Search for the cell housing the specified text and yield its (X, Y) center coordinate. 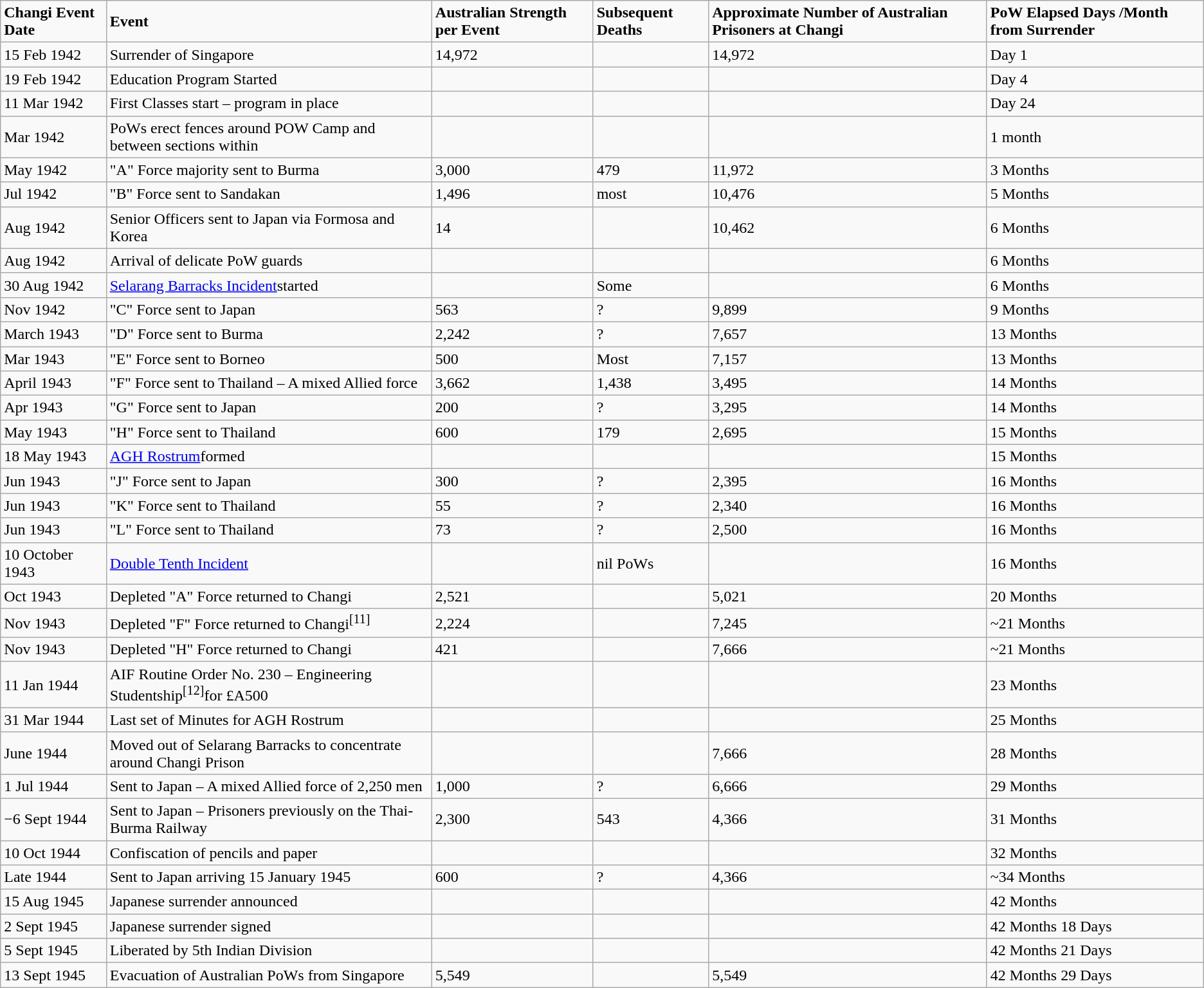
Day 1 (1095, 55)
Depleted "A" Force returned to Changi (269, 596)
7,245 (848, 623)
Most (651, 358)
11,972 (848, 170)
7,657 (848, 334)
Arrival of delicate PoW guards (269, 261)
5 Sept 1945 (53, 951)
Changi Event Date (53, 22)
"F" Force sent to Thailand – A mixed Allied force (269, 383)
9 Months (1095, 309)
3,000 (512, 170)
25 Months (1095, 720)
11 Jan 1944 (53, 685)
Liberated by 5th Indian Division (269, 951)
55 (512, 506)
30 Aug 1942 (53, 285)
2,224 (512, 623)
Approximate Number of Australian Prisoners at Changi (848, 22)
15 Feb 1942 (53, 55)
"A" Force majority sent to Burma (269, 170)
Education Program Started (269, 79)
Evacuation of Australian PoWs from Singapore (269, 975)
11 Mar 1942 (53, 104)
1,496 (512, 194)
Mar 1943 (53, 358)
19 Feb 1942 (53, 79)
"L" Force sent to Thailand (269, 530)
2,500 (848, 530)
2,340 (848, 506)
Double Tenth Incident (269, 563)
200 (512, 408)
Confiscation of pencils and paper (269, 853)
563 (512, 309)
3 Months (1095, 170)
10 October 1943 (53, 563)
"J" Force sent to Japan (269, 481)
7,157 (848, 358)
~34 Months (1095, 877)
479 (651, 170)
Day 24 (1095, 104)
5,021 (848, 596)
543 (651, 819)
28 Months (1095, 753)
2 Sept 1945 (53, 926)
18 May 1943 (53, 457)
10,462 (848, 228)
Jul 1942 (53, 194)
"E" Force sent to Borneo (269, 358)
Australian Strength per Event (512, 22)
most (651, 194)
Apr 1943 (53, 408)
42 Months 21 Days (1095, 951)
23 Months (1095, 685)
−6 Sept 1944 (53, 819)
Depleted "H" Force returned to Changi (269, 650)
Late 1944 (53, 877)
AGH Rostrumformed (269, 457)
"D" Force sent to Burma (269, 334)
300 (512, 481)
Sent to Japan arriving 15 January 1945 (269, 877)
1 month (1095, 136)
5 Months (1095, 194)
42 Months 29 Days (1095, 975)
Senior Officers sent to Japan via Formosa and Korea (269, 228)
42 Months 18 Days (1095, 926)
9,899 (848, 309)
42 Months (1095, 902)
15 Aug 1945 (53, 902)
2,242 (512, 334)
Sent to Japan – Prisoners previously on the Thai-Burma Railway (269, 819)
May 1942 (53, 170)
"C" Force sent to Japan (269, 309)
13 Sept 1945 (53, 975)
20 Months (1095, 596)
73 (512, 530)
PoWs erect fences around POW Camp and between sections within (269, 136)
3,295 (848, 408)
Event (269, 22)
June 1944 (53, 753)
29 Months (1095, 786)
Oct 1943 (53, 596)
May 1943 (53, 432)
First Classes start – program in place (269, 104)
1,438 (651, 383)
Last set of Minutes for AGH Rostrum (269, 720)
Depleted "F" Force returned to Changi[11] (269, 623)
6,666 (848, 786)
Day 4 (1095, 79)
Subsequent Deaths (651, 22)
179 (651, 432)
421 (512, 650)
Japanese surrender announced (269, 902)
2,521 (512, 596)
March 1943 (53, 334)
2,395 (848, 481)
"G" Force sent to Japan (269, 408)
1,000 (512, 786)
2,695 (848, 432)
Surrender of Singapore (269, 55)
"H" Force sent to Thailand (269, 432)
Japanese surrender signed (269, 926)
nil PoWs (651, 563)
PoW Elapsed Days /Month from Surrender (1095, 22)
31 Months (1095, 819)
Selarang Barracks Incidentstarted (269, 285)
31 Mar 1944 (53, 720)
AIF Routine Order No. 230 – Engineering Studentship[12]for £A500 (269, 685)
Moved out of Selarang Barracks to concentrate around Changi Prison (269, 753)
3,662 (512, 383)
April 1943 (53, 383)
2,300 (512, 819)
"B" Force sent to Sandakan (269, 194)
32 Months (1095, 853)
Some (651, 285)
Nov 1942 (53, 309)
"K" Force sent to Thailand (269, 506)
1 Jul 1944 (53, 786)
Mar 1942 (53, 136)
10,476 (848, 194)
500 (512, 358)
10 Oct 1944 (53, 853)
Sent to Japan – A mixed Allied force of 2,250 men (269, 786)
14 (512, 228)
3,495 (848, 383)
